From the cell containing the given text, extract its center point as (x, y) coordinate. 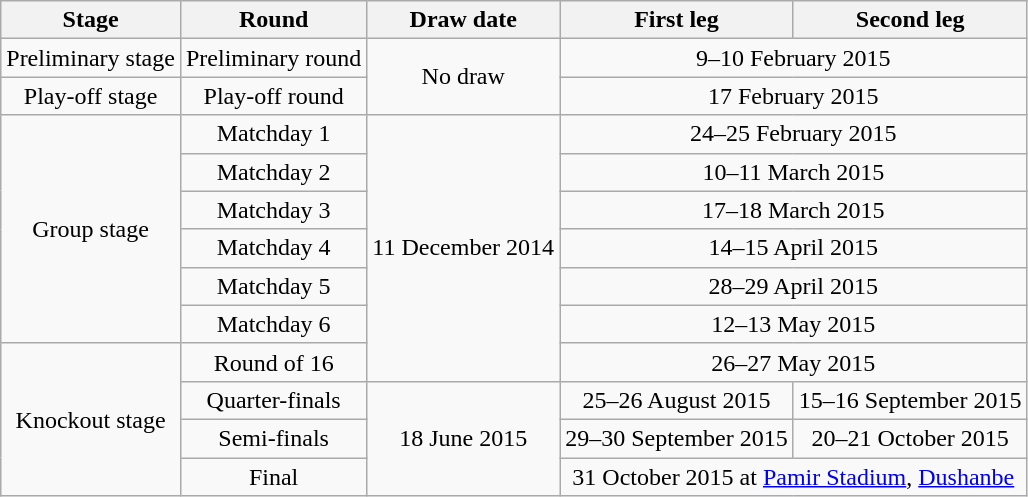
Second leg (910, 20)
Matchday 3 (273, 210)
Semi-finals (273, 438)
Preliminary stage (91, 58)
12–13 May 2015 (794, 324)
26–27 May 2015 (794, 362)
29–30 September 2015 (677, 438)
17 February 2015 (794, 96)
Round of 16 (273, 362)
11 December 2014 (464, 248)
Quarter-finals (273, 400)
Final (273, 477)
Knockout stage (91, 419)
25–26 August 2015 (677, 400)
10–11 March 2015 (794, 172)
No draw (464, 77)
Group stage (91, 229)
Stage (91, 20)
Play-off stage (91, 96)
28–29 April 2015 (794, 286)
First leg (677, 20)
14–15 April 2015 (794, 248)
Preliminary round (273, 58)
17–18 March 2015 (794, 210)
Round (273, 20)
Matchday 4 (273, 248)
Matchday 6 (273, 324)
Matchday 1 (273, 134)
9–10 February 2015 (794, 58)
31 October 2015 at Pamir Stadium, Dushanbe (794, 477)
20–21 October 2015 (910, 438)
Matchday 2 (273, 172)
24–25 February 2015 (794, 134)
Draw date (464, 20)
15–16 September 2015 (910, 400)
Matchday 5 (273, 286)
18 June 2015 (464, 438)
Play-off round (273, 96)
